Detect which cell encompasses the target text, then output its (X, Y) center coordinate. 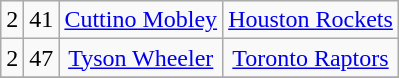
Cuttino Mobley (141, 20)
41 (42, 20)
Houston Rockets (311, 20)
47 (42, 58)
Tyson Wheeler (141, 58)
Toronto Raptors (311, 58)
